Output the [x, y] coordinate of the center of the cell containing the given text.  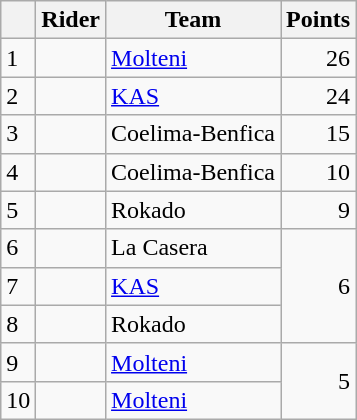
8 [18, 324]
26 [318, 58]
Team [194, 20]
7 [18, 286]
Rider [71, 20]
La Casera [194, 248]
24 [318, 96]
2 [18, 96]
4 [18, 172]
3 [18, 134]
15 [318, 134]
1 [18, 58]
Points [318, 20]
